Find where the given text appears and provide that cell's center as [X, Y] coordinate. 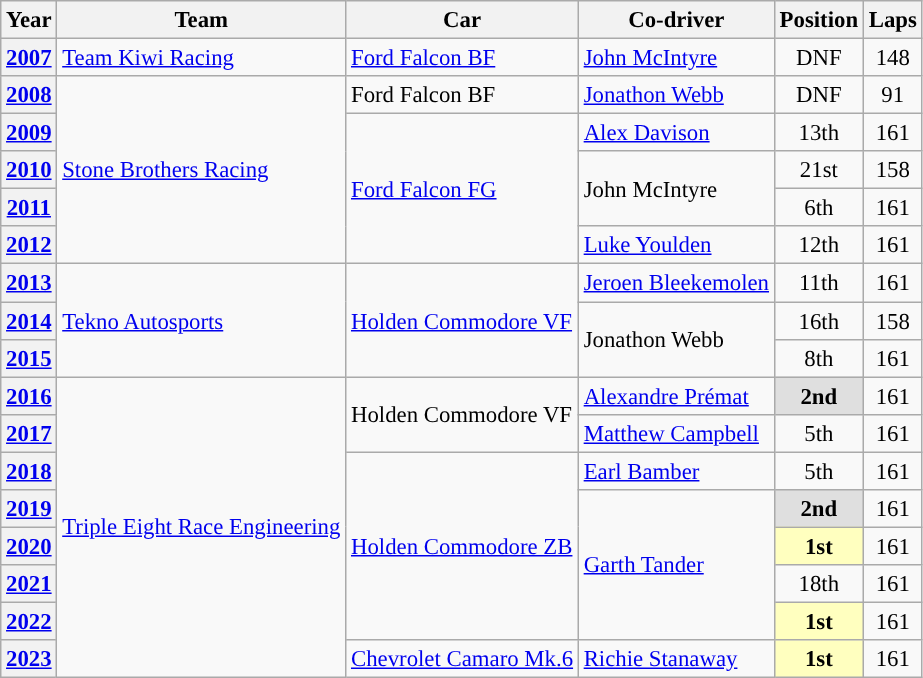
2017 [29, 433]
Laps [892, 20]
Co-driver [676, 20]
18th [818, 584]
2011 [29, 208]
91 [892, 95]
Garth Tander [676, 565]
2023 [29, 659]
2007 [29, 58]
2014 [29, 321]
Team [202, 20]
2016 [29, 396]
Year [29, 20]
2008 [29, 95]
Tekno Autosports [202, 320]
21st [818, 170]
2022 [29, 621]
Luke Youlden [676, 245]
2010 [29, 170]
Chevrolet Camaro Mk.6 [462, 659]
Holden Commodore ZB [462, 546]
Ford Falcon FG [462, 189]
2021 [29, 584]
Alex Davison [676, 133]
148 [892, 58]
11th [818, 283]
Alexandre Prémat [676, 396]
Richie Stanaway [676, 659]
2020 [29, 546]
2012 [29, 245]
Matthew Campbell [676, 433]
2019 [29, 509]
2013 [29, 283]
Triple Eight Race Engineering [202, 528]
12th [818, 245]
Earl Bamber [676, 471]
8th [818, 358]
2018 [29, 471]
Team Kiwi Racing [202, 58]
Jeroen Bleekemolen [676, 283]
16th [818, 321]
13th [818, 133]
6th [818, 208]
2015 [29, 358]
2009 [29, 133]
Position [818, 20]
Stone Brothers Racing [202, 170]
Car [462, 20]
